Output the [X, Y] coordinate of the center of the cell containing the given text.  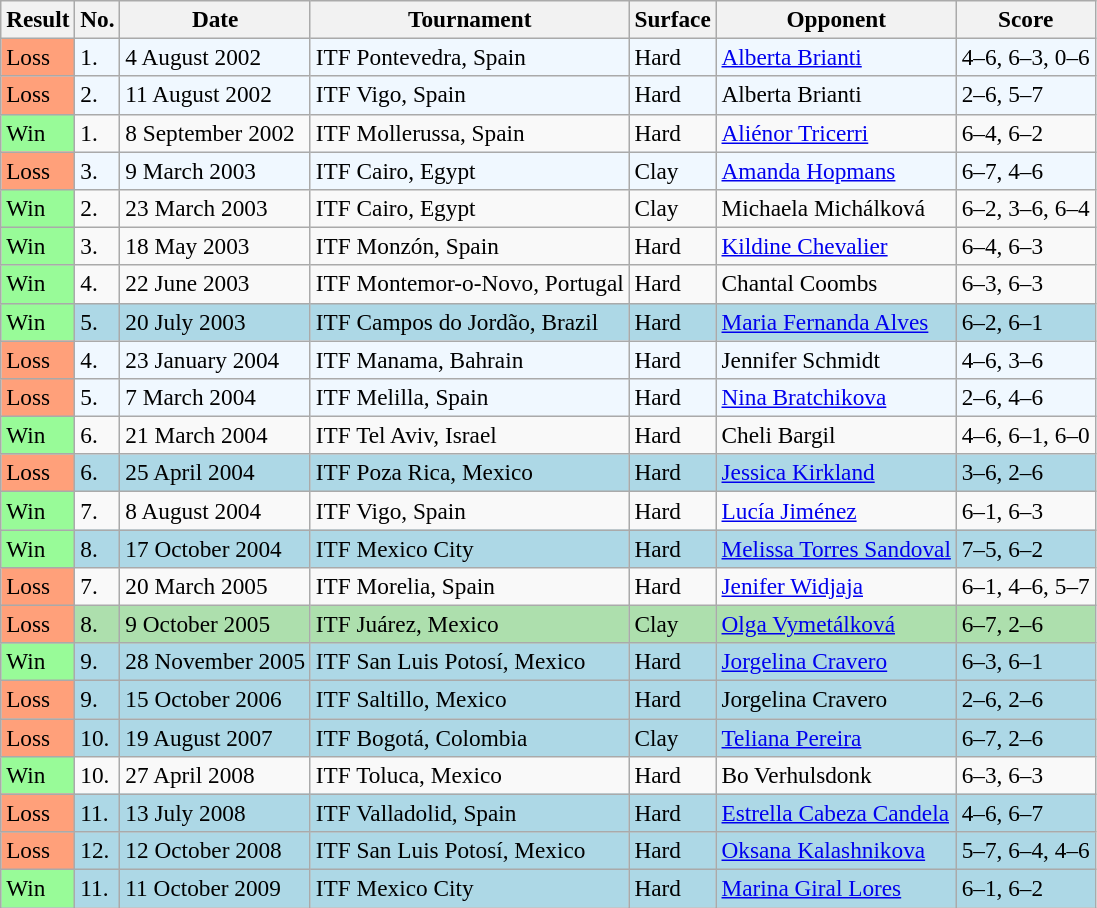
18 May 2003 [215, 246]
3–6, 2–6 [1026, 473]
11 October 2009 [215, 888]
No. [98, 19]
ITF Saltillo, Mexico [470, 699]
6–3, 6–1 [1026, 662]
Score [1026, 19]
Tournament [470, 19]
7 March 2004 [215, 397]
4 August 2002 [215, 57]
Amanda Hopmans [836, 170]
2–6, 4–6 [1026, 397]
ITF Bogotá, Colombia [470, 737]
Opponent [836, 19]
4–6, 6–1, 6–0 [1026, 435]
5–7, 6–4, 4–6 [1026, 850]
21 March 2004 [215, 435]
ITF Juárez, Mexico [470, 624]
ITF Poza Rica, Mexico [470, 473]
9 October 2005 [215, 624]
6–2, 6–1 [1026, 322]
ITF Melilla, Spain [470, 397]
Michaela Michálková [836, 208]
ITF Valladolid, Spain [470, 813]
ITF Pontevedra, Spain [470, 57]
6–4, 6–3 [1026, 246]
ITF Mollerussa, Spain [470, 133]
4–6, 3–6 [1026, 359]
ITF Monzón, Spain [470, 246]
20 July 2003 [215, 322]
Surface [672, 19]
6–1, 6–3 [1026, 510]
4–6, 6–7 [1026, 813]
Aliénor Tricerri [836, 133]
4–6, 6–3, 0–6 [1026, 57]
Olga Vymetálková [836, 624]
ITF Tel Aviv, Israel [470, 435]
15 October 2006 [215, 699]
Chantal Coombs [836, 284]
Nina Bratchikova [836, 397]
Marina Giral Lores [836, 888]
ITF Montemor-o-Novo, Portugal [470, 284]
12. [98, 850]
Maria Fernanda Alves [836, 322]
Jessica Kirkland [836, 473]
Melissa Torres Sandoval [836, 548]
Result [38, 19]
ITF Manama, Bahrain [470, 359]
Teliana Pereira [836, 737]
2–6, 2–6 [1026, 699]
Cheli Bargil [836, 435]
17 October 2004 [215, 548]
ITF Morelia, Spain [470, 586]
20 March 2005 [215, 586]
6–4, 6–2 [1026, 133]
11 August 2002 [215, 95]
Bo Verhulsdonk [836, 775]
7–5, 6–2 [1026, 548]
Oksana Kalashnikova [836, 850]
Kildine Chevalier [836, 246]
2–6, 5–7 [1026, 95]
6–2, 3–6, 6–4 [1026, 208]
ITF Toluca, Mexico [470, 775]
ITF Campos do Jordão, Brazil [470, 322]
6–1, 6–2 [1026, 888]
Estrella Cabeza Candela [836, 813]
12 October 2008 [215, 850]
27 April 2008 [215, 775]
9 March 2003 [215, 170]
Jennifer Schmidt [836, 359]
19 August 2007 [215, 737]
22 June 2003 [215, 284]
25 April 2004 [215, 473]
Jenifer Widjaja [836, 586]
23 January 2004 [215, 359]
Date [215, 19]
28 November 2005 [215, 662]
13 July 2008 [215, 813]
8 September 2002 [215, 133]
Lucía Jiménez [836, 510]
23 March 2003 [215, 208]
8 August 2004 [215, 510]
6–1, 4–6, 5–7 [1026, 586]
6–7, 4–6 [1026, 170]
